Scan for the cell matching the given text and deliver its [X, Y] coordinate at center. 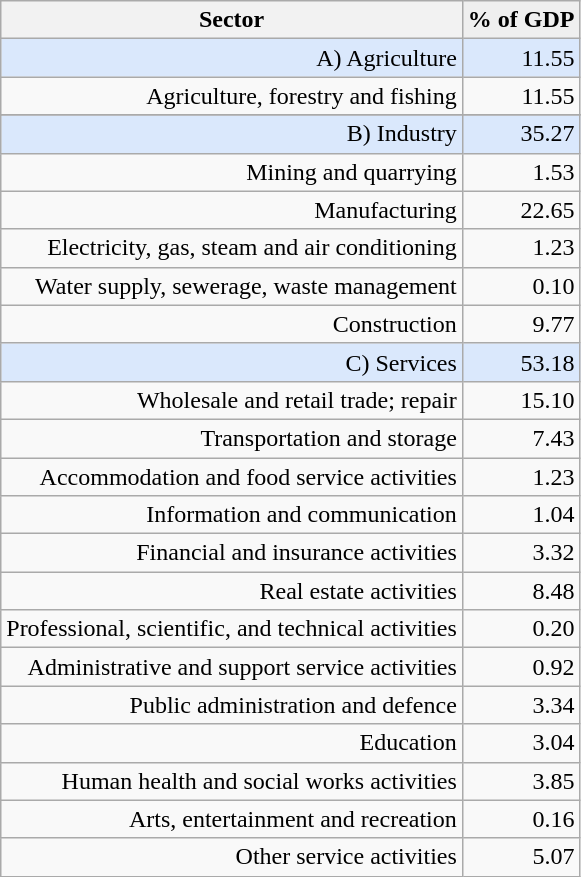
Electricity, gas, steam and air conditioning [232, 248]
35.27 [521, 134]
Arts, entertainment and recreation [232, 819]
Construction [232, 324]
5.07 [521, 857]
3.85 [521, 781]
Wholesale and retail trade; repair [232, 400]
Manufacturing [232, 210]
Public administration and defence [232, 705]
3.32 [521, 553]
1.04 [521, 515]
C) Services [232, 362]
1.53 [521, 172]
15.10 [521, 400]
0.20 [521, 629]
53.18 [521, 362]
9.77 [521, 324]
Transportation and storage [232, 438]
Other service activities [232, 857]
Professional, scientific, and technical activities [232, 629]
Real estate activities [232, 591]
0.16 [521, 819]
A) Agriculture [232, 58]
7.43 [521, 438]
Mining and quarrying [232, 172]
0.10 [521, 286]
Education [232, 743]
22.65 [521, 210]
8.48 [521, 591]
Agriculture, forestry and fishing [232, 96]
3.34 [521, 705]
Water supply, sewerage, waste management [232, 286]
Accommodation and food service activities [232, 477]
B) Industry [232, 134]
Financial and insurance activities [232, 553]
% of GDP [521, 20]
3.04 [521, 743]
Administrative and support service activities [232, 667]
Information and communication [232, 515]
0.92 [521, 667]
Human health and social works activities [232, 781]
Sector [232, 20]
